Capture the cell that displays the provided text and extract its (X, Y) central coordinate. 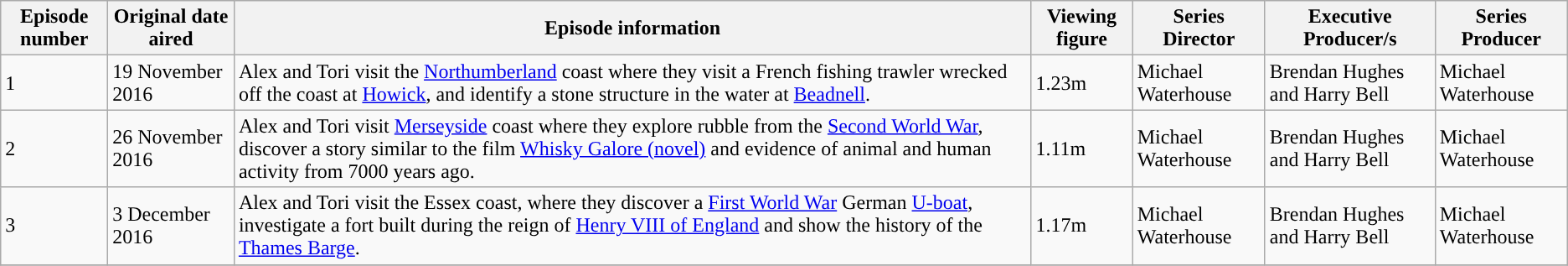
1.23m (1082, 82)
Series Director (1199, 29)
3 December 2016 (171, 226)
26 November 2016 (171, 149)
Series Producer (1501, 29)
Viewing figure (1082, 29)
1.17m (1082, 226)
2 (54, 149)
19 November 2016 (171, 82)
Episode information (632, 29)
Executive Producer/s (1350, 29)
Original date aired (171, 29)
Episode number (54, 29)
3 (54, 226)
1 (54, 82)
1.11m (1082, 149)
